Provide the [X, Y] coordinate of the cell's center where the given text is located.  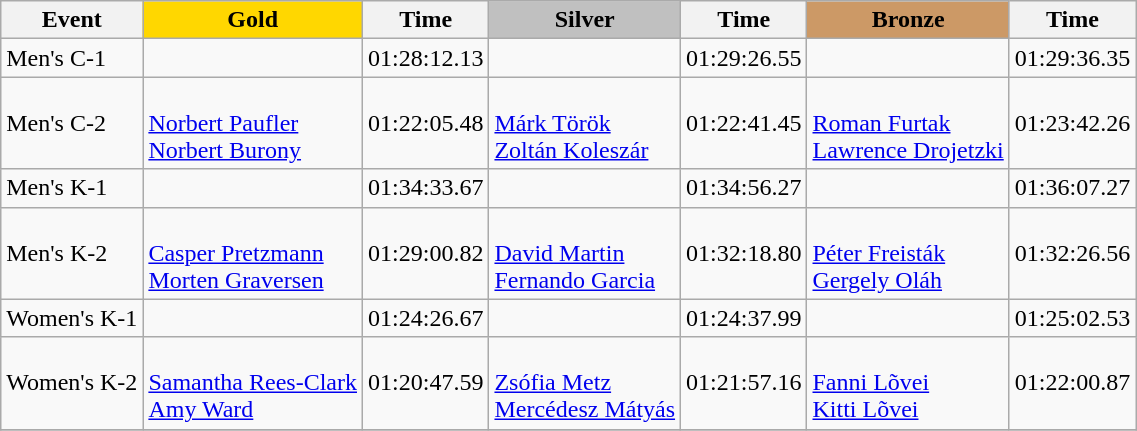
01:29:26.55 [744, 58]
01:36:07.27 [1072, 188]
01:28:12.13 [426, 58]
01:32:26.56 [1072, 253]
01:23:42.26 [1072, 123]
Roman FurtakLawrence Drojetzki [908, 123]
Casper PretzmannMorten Graversen [253, 253]
01:24:26.67 [426, 318]
01:29:36.35 [1072, 58]
01:34:33.67 [426, 188]
01:22:05.48 [426, 123]
Men's C-1 [72, 58]
Women's K-1 [72, 318]
Péter FreistákGergely Oláh [908, 253]
Women's K-2 [72, 383]
01:25:02.53 [1072, 318]
Fanni LõveiKitti Lõvei [908, 383]
Norbert PauflerNorbert Burony [253, 123]
01:32:18.80 [744, 253]
Gold [253, 20]
Márk TörökZoltán Koleszár [585, 123]
Bronze [908, 20]
Men's K-2 [72, 253]
Men's K-1 [72, 188]
01:21:57.16 [744, 383]
Men's C-2 [72, 123]
Silver [585, 20]
David MartinFernando Garcia [585, 253]
01:20:47.59 [426, 383]
Zsófia MetzMercédesz Mátyás [585, 383]
Event [72, 20]
01:22:41.45 [744, 123]
Samantha Rees-ClarkAmy Ward [253, 383]
01:24:37.99 [744, 318]
01:22:00.87 [1072, 383]
01:29:00.82 [426, 253]
01:34:56.27 [744, 188]
